Provide the [x, y] coordinate of the cell's center where the given text is located.  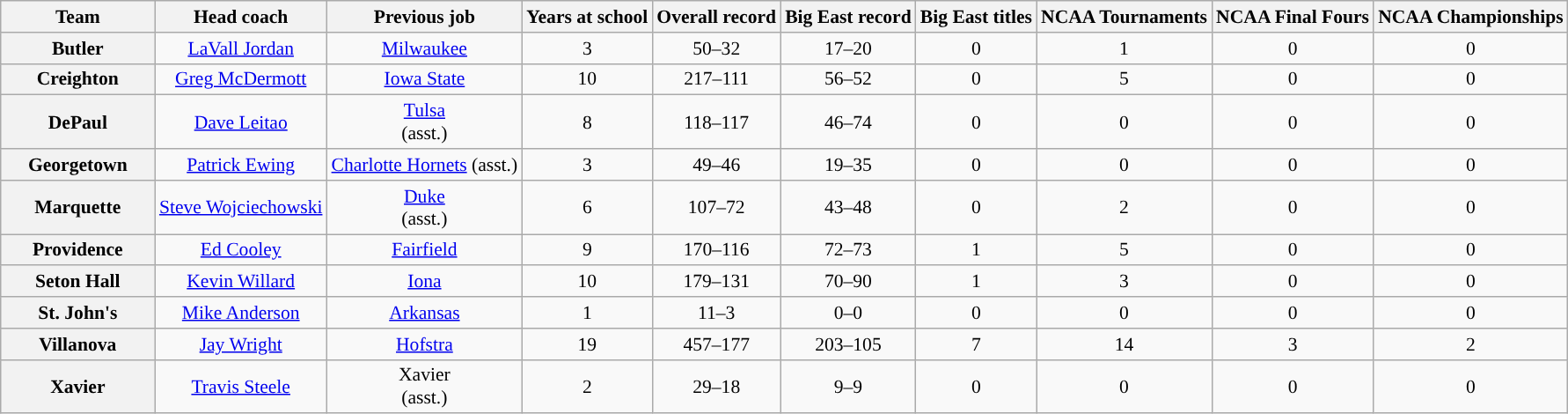
LaVall Jordan [241, 48]
Xavier [77, 386]
Creighton [77, 79]
Georgetown [77, 165]
Arkansas [425, 313]
170–116 [716, 250]
0–0 [848, 313]
Seton Hall [77, 282]
Head coach [241, 17]
Providence [77, 250]
NCAA Tournaments [1125, 17]
St. John's [77, 313]
Travis Steele [241, 386]
Xavier(asst.) [425, 386]
8 [587, 122]
Big East titles [977, 17]
NCAA Championships [1471, 17]
11–3 [716, 313]
Jay Wright [241, 344]
19–35 [848, 165]
DePaul [77, 122]
Greg McDermott [241, 79]
Iona [425, 282]
118–117 [716, 122]
72–73 [848, 250]
6 [587, 208]
9 [587, 250]
Kevin Willard [241, 282]
Milwaukee [425, 48]
Marquette [77, 208]
Years at school [587, 17]
46–74 [848, 122]
70–90 [848, 282]
Butler [77, 48]
Iowa State [425, 79]
49–46 [716, 165]
NCAA Final Fours [1293, 17]
Dave Leitao [241, 122]
217–111 [716, 79]
179–131 [716, 282]
Duke(asst.) [425, 208]
19 [587, 344]
14 [1125, 344]
Fairfield [425, 250]
Big East record [848, 17]
9–9 [848, 386]
Team [77, 17]
50–32 [716, 48]
203–105 [848, 344]
Ed Cooley [241, 250]
107–72 [716, 208]
Overall record [716, 17]
Previous job [425, 17]
457–177 [716, 344]
7 [977, 344]
Tulsa(asst.) [425, 122]
Steve Wojciechowski [241, 208]
43–48 [848, 208]
Mike Anderson [241, 313]
56–52 [848, 79]
Hofstra [425, 344]
Charlotte Hornets (asst.) [425, 165]
Patrick Ewing [241, 165]
Villanova [77, 344]
29–18 [716, 386]
17–20 [848, 48]
